Search for the cell housing the specified text and yield its [X, Y] center coordinate. 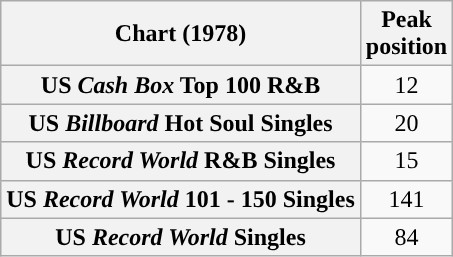
141 [406, 199]
Peakposition [406, 34]
15 [406, 161]
Chart (1978) [181, 34]
84 [406, 237]
US Record World 101 - 150 Singles [181, 199]
US Billboard Hot Soul Singles [181, 123]
US Record World R&B Singles [181, 161]
20 [406, 123]
US Cash Box Top 100 R&B [181, 85]
US Record World Singles [181, 237]
12 [406, 85]
